Determine the [x, y] coordinate at the center of the cell enclosing the given text.  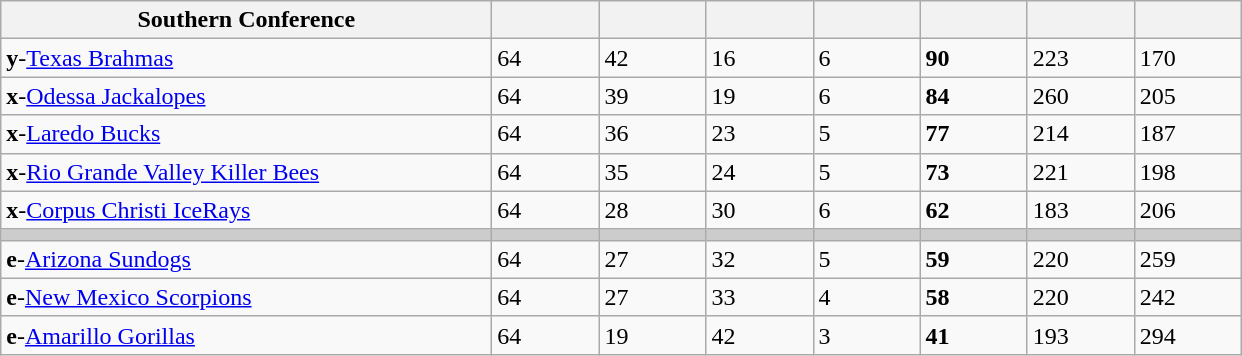
x-Rio Grande Valley Killer Bees [246, 172]
198 [1188, 172]
58 [974, 297]
170 [1188, 58]
23 [760, 134]
e-Arizona Sundogs [246, 259]
205 [1188, 96]
16 [760, 58]
242 [1188, 297]
183 [1080, 210]
x-Laredo Bucks [246, 134]
59 [974, 259]
294 [1188, 335]
e-New Mexico Scorpions [246, 297]
33 [760, 297]
221 [1080, 172]
x-Corpus Christi IceRays [246, 210]
x-Odessa Jackalopes [246, 96]
77 [974, 134]
90 [974, 58]
193 [1080, 335]
214 [1080, 134]
28 [652, 210]
Southern Conference [246, 20]
y-Texas Brahmas [246, 58]
62 [974, 210]
206 [1188, 210]
36 [652, 134]
84 [974, 96]
187 [1188, 134]
41 [974, 335]
24 [760, 172]
260 [1080, 96]
3 [866, 335]
223 [1080, 58]
4 [866, 297]
e-Amarillo Gorillas [246, 335]
35 [652, 172]
73 [974, 172]
259 [1188, 259]
39 [652, 96]
30 [760, 210]
32 [760, 259]
